Output the [x, y] coordinate of the center of the cell containing the given text.  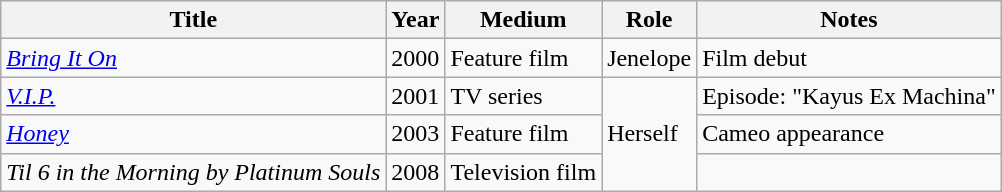
V.I.P. [194, 96]
Notes [850, 20]
Film debut [850, 58]
Jenelope [650, 58]
Role [650, 20]
Television film [524, 172]
Medium [524, 20]
Year [416, 20]
2001 [416, 96]
Til 6 in the Morning by Platinum Souls [194, 172]
2000 [416, 58]
Honey [194, 134]
2008 [416, 172]
Cameo appearance [850, 134]
Bring It On [194, 58]
Episode: "Kayus Ex Machina" [850, 96]
TV series [524, 96]
2003 [416, 134]
Herself [650, 134]
Title [194, 20]
